For the text-containing cell, return its midpoint in (X, Y) coordinate format. 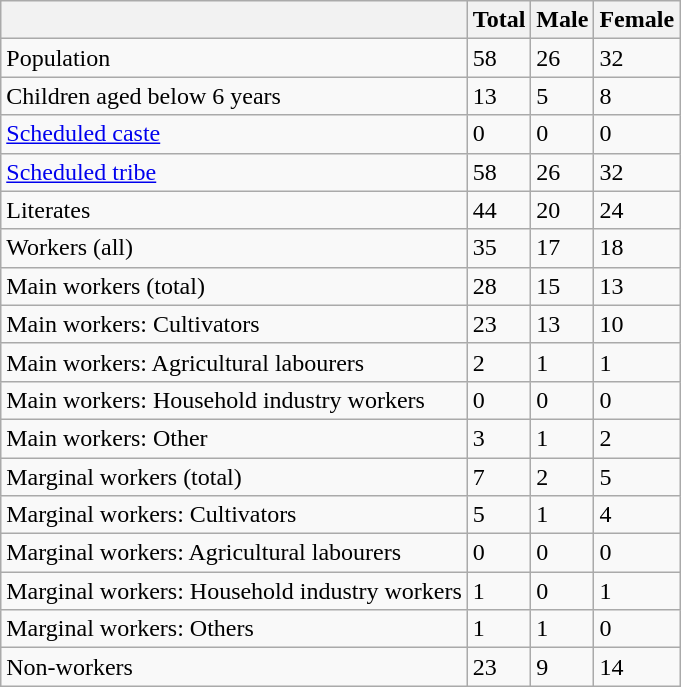
15 (562, 286)
Total (499, 20)
Main workers: Cultivators (234, 324)
Marginal workers: Agricultural labourers (234, 553)
Marginal workers (total) (234, 477)
Scheduled caste (234, 134)
Main workers: Household industry workers (234, 400)
35 (499, 248)
Marginal workers: Household industry workers (234, 591)
Main workers: Agricultural labourers (234, 362)
8 (637, 96)
20 (562, 210)
9 (562, 667)
18 (637, 248)
Male (562, 20)
Non-workers (234, 667)
Scheduled tribe (234, 172)
Children aged below 6 years (234, 96)
Marginal workers: Others (234, 629)
Workers (all) (234, 248)
24 (637, 210)
Main workers (total) (234, 286)
14 (637, 667)
28 (499, 286)
10 (637, 324)
44 (499, 210)
Population (234, 58)
Female (637, 20)
4 (637, 515)
7 (499, 477)
3 (499, 438)
Marginal workers: Cultivators (234, 515)
Literates (234, 210)
17 (562, 248)
Main workers: Other (234, 438)
